Scan for the cell matching the given text and deliver its (X, Y) coordinate at center. 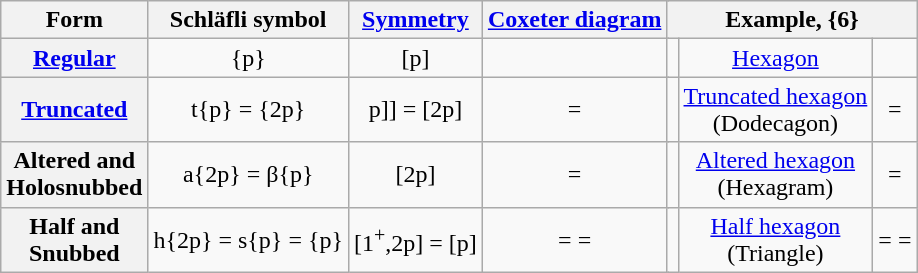
a{2p} = β{p} (248, 174)
Truncated hexagon(Dodecagon) (776, 110)
Hexagon (776, 58)
Symmetry (415, 20)
Half and Snubbed (74, 240)
[1+,2p] = [p] (415, 240)
Truncated (74, 110)
{p} (248, 58)
Schläfli symbol (248, 20)
Coxeter diagram (574, 20)
[2p] (415, 174)
Altered and Holosnubbed (74, 174)
Form (74, 20)
h{2p} = s{p} = {p} (248, 240)
Regular (74, 58)
p]] = [2p] (415, 110)
Example, {6} (792, 20)
t{p} = {2p} (248, 110)
Altered hexagon(Hexagram) (776, 174)
[p] (415, 58)
Half hexagon(Triangle) (776, 240)
